Detect which cell encompasses the target text, then output its [x, y] center coordinate. 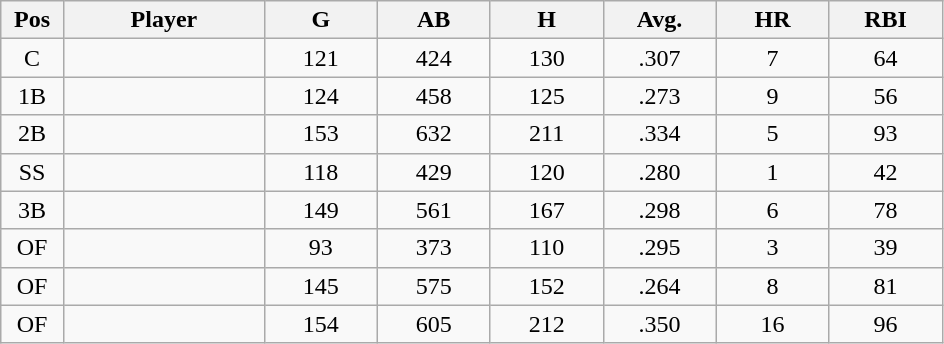
7 [772, 58]
561 [434, 210]
458 [434, 96]
H [546, 20]
124 [320, 96]
96 [886, 324]
120 [546, 172]
118 [320, 172]
211 [546, 134]
212 [546, 324]
.298 [660, 210]
16 [772, 324]
8 [772, 286]
152 [546, 286]
.307 [660, 58]
.264 [660, 286]
3B [32, 210]
1 [772, 172]
2B [32, 134]
167 [546, 210]
HR [772, 20]
130 [546, 58]
632 [434, 134]
605 [434, 324]
.350 [660, 324]
.273 [660, 96]
C [32, 58]
AB [434, 20]
Pos [32, 20]
RBI [886, 20]
110 [546, 248]
3 [772, 248]
575 [434, 286]
42 [886, 172]
.280 [660, 172]
.295 [660, 248]
81 [886, 286]
153 [320, 134]
5 [772, 134]
149 [320, 210]
125 [546, 96]
6 [772, 210]
SS [32, 172]
154 [320, 324]
1B [32, 96]
G [320, 20]
9 [772, 96]
Player [164, 20]
145 [320, 286]
Avg. [660, 20]
424 [434, 58]
56 [886, 96]
373 [434, 248]
.334 [660, 134]
39 [886, 248]
64 [886, 58]
429 [434, 172]
78 [886, 210]
121 [320, 58]
